Determine the (x, y) coordinate at the center of the cell enclosing the given text.  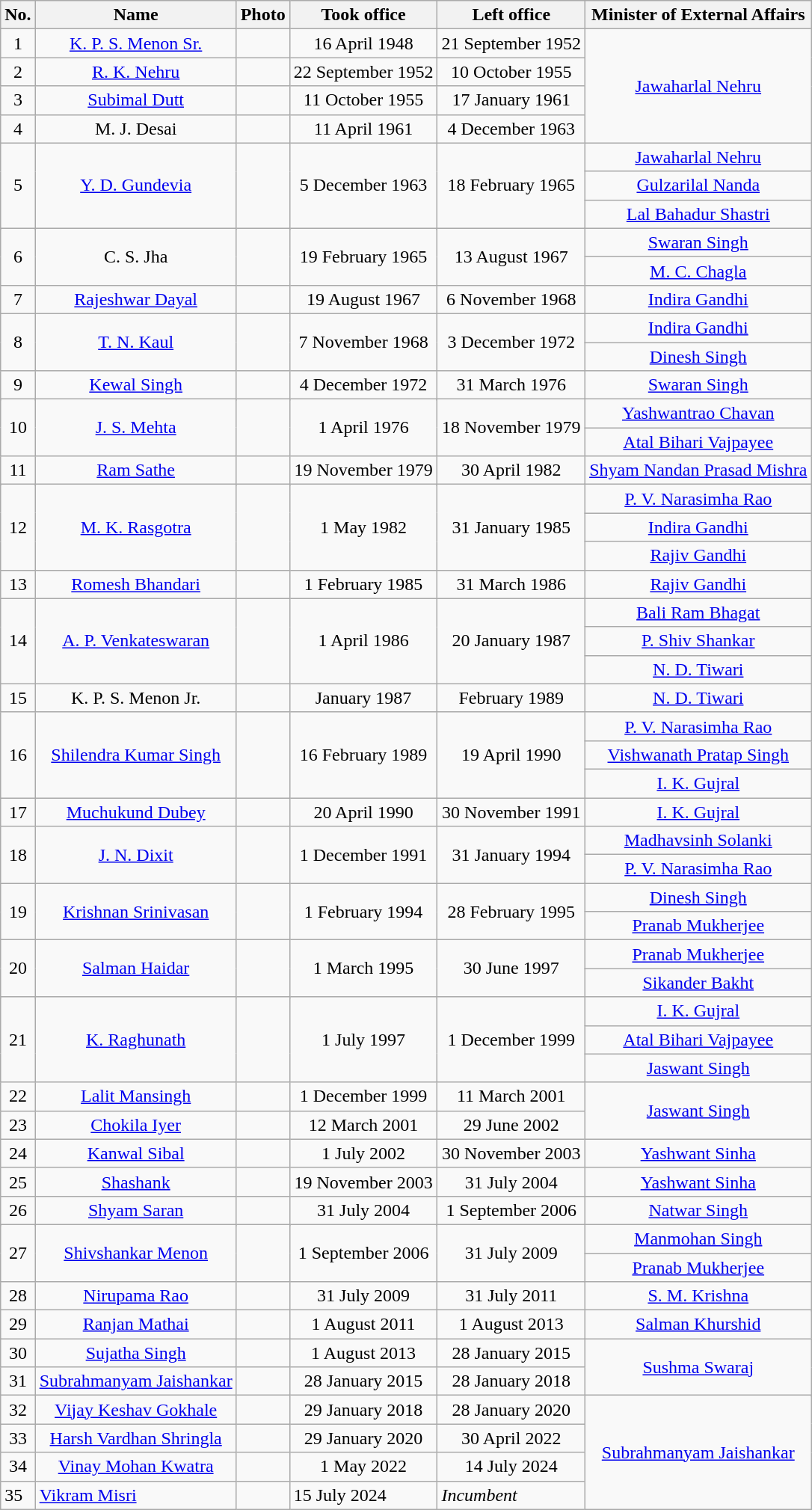
Vijay Keshav Gokhale (136, 1410)
29 January 2020 (363, 1438)
Sikander Bakht (698, 983)
Y. D. Gundevia (136, 185)
13 (18, 584)
1 July 1997 (363, 1040)
Harsh Vardhan Shringla (136, 1438)
Shashank (136, 1182)
Left office (511, 15)
1 March 1995 (363, 969)
20 January 1987 (511, 641)
19 (18, 912)
2 (18, 72)
30 November 1991 (511, 811)
K. P. S. Menon Sr. (136, 43)
Took office (363, 15)
16 (18, 755)
Kanwal Sibal (136, 1153)
6 November 1968 (511, 299)
33 (18, 1438)
25 (18, 1182)
15 (18, 698)
29 June 2002 (511, 1125)
Lal Bahadur Shastri (698, 214)
4 (18, 129)
M. J. Desai (136, 129)
Minister of External Affairs (698, 15)
Vikram Misri (136, 1495)
30 April 1982 (511, 470)
20 April 1990 (363, 811)
P. Shiv Shankar (698, 641)
R. K. Nehru (136, 72)
Vinay Mohan Kwatra (136, 1467)
22 (18, 1096)
32 (18, 1410)
10 October 1955 (511, 72)
11 (18, 470)
19 February 1965 (363, 257)
Shilendra Kumar Singh (136, 755)
Vishwanath Pratap Singh (698, 755)
Sushma Swaraj (698, 1367)
February 1989 (511, 698)
23 (18, 1125)
Salman Haidar (136, 969)
Shivshankar Menon (136, 1253)
Bali Ram Bhagat (698, 613)
Subimal Dutt (136, 100)
11 March 2001 (511, 1096)
Natwar Singh (698, 1210)
28 January 2020 (511, 1410)
3 December 1972 (511, 342)
16 February 1989 (363, 755)
Shyam Saran (136, 1210)
31 January 1994 (511, 855)
31 January 1985 (511, 527)
19 August 1967 (363, 299)
Lalit Mansingh (136, 1096)
24 (18, 1153)
18 February 1965 (511, 185)
20 (18, 969)
Ram Sathe (136, 470)
31 July 2011 (511, 1296)
21 September 1952 (511, 43)
Photo (263, 15)
19 November 2003 (363, 1182)
8 (18, 342)
1 February 1994 (363, 912)
1 July 2002 (363, 1153)
Chokila Iyer (136, 1125)
26 (18, 1210)
28 (18, 1296)
T. N. Kaul (136, 342)
30 April 2022 (511, 1438)
Madhavsinh Solanki (698, 841)
29 (18, 1325)
Krishnan Srinivasan (136, 912)
16 April 1948 (363, 43)
35 (18, 1495)
6 (18, 257)
Rajeshwar Dayal (136, 299)
11 April 1961 (363, 129)
17 (18, 811)
1 December 1991 (363, 855)
7 November 1968 (363, 342)
1 August 2011 (363, 1325)
1 April 1976 (363, 428)
4 December 1972 (363, 385)
10 (18, 428)
Sujatha Singh (136, 1353)
J. S. Mehta (136, 428)
30 June 1997 (511, 969)
19 November 1979 (363, 470)
5 December 1963 (363, 185)
31 March 1976 (511, 385)
5 (18, 185)
14 July 2024 (511, 1467)
Muchukund Dubey (136, 811)
Incumbent (511, 1495)
21 (18, 1040)
9 (18, 385)
No. (18, 15)
28 January 2018 (511, 1381)
1 April 1986 (363, 641)
Gulzarilal Nanda (698, 185)
1 (18, 43)
Shyam Nandan Prasad Mishra (698, 470)
7 (18, 299)
Yashwantrao Chavan (698, 414)
S. M. Krishna (698, 1296)
Salman Khurshid (698, 1325)
Name (136, 15)
31 (18, 1381)
18 (18, 855)
C. S. Jha (136, 257)
Manmohan Singh (698, 1239)
30 (18, 1353)
19 April 1990 (511, 755)
K. Raghunath (136, 1040)
28 February 1995 (511, 912)
12 March 2001 (363, 1125)
34 (18, 1467)
18 November 1979 (511, 428)
14 (18, 641)
M. C. Chagla (698, 271)
Nirupama Rao (136, 1296)
J. N. Dixit (136, 855)
Kewal Singh (136, 385)
30 November 2003 (511, 1153)
22 September 1952 (363, 72)
Ranjan Mathai (136, 1325)
3 (18, 100)
Romesh Bhandari (136, 584)
13 August 1967 (511, 257)
15 July 2024 (363, 1495)
4 December 1963 (511, 129)
17 January 1961 (511, 100)
1 May 2022 (363, 1467)
K. P. S. Menon Jr. (136, 698)
M. K. Rasgotra (136, 527)
A. P. Venkateswaran (136, 641)
27 (18, 1253)
31 March 1986 (511, 584)
1 February 1985 (363, 584)
29 January 2018 (363, 1410)
January 1987 (363, 698)
12 (18, 527)
11 October 1955 (363, 100)
1 May 1982 (363, 527)
